Identify which cell holds the provided text, then report its (X, Y) central coordinate. 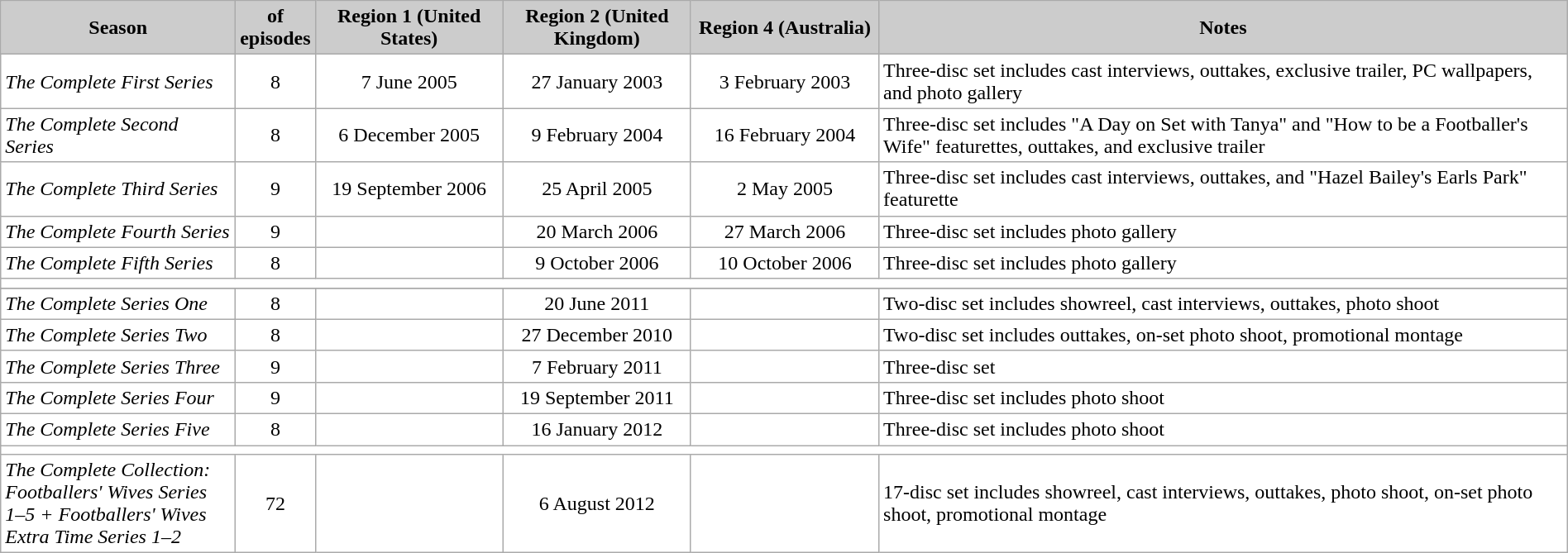
Region 1 (United States) (409, 28)
Region 2 (United Kingdom) (597, 28)
ofepisodes (275, 28)
2 May 2005 (784, 188)
Three-disc set includes "A Day on Set with Tanya" and "How to be a Footballer's Wife" featurettes, outtakes, and exclusive trailer (1224, 136)
16 February 2004 (784, 136)
10 October 2006 (784, 263)
16 January 2012 (597, 429)
3 February 2003 (784, 81)
The Complete Series Three (118, 366)
The Complete Fifth Series (118, 263)
20 June 2011 (597, 303)
7 June 2005 (409, 81)
The Complete Series Five (118, 429)
20 March 2006 (597, 231)
72 (275, 504)
The Complete Series One (118, 303)
The Complete Fourth Series (118, 231)
19 September 2006 (409, 188)
Season (118, 28)
The Complete Series Four (118, 398)
6 August 2012 (597, 504)
The Complete Second Series (118, 136)
Two-disc set includes outtakes, on-set photo shoot, promotional montage (1224, 335)
Notes (1224, 28)
9 February 2004 (597, 136)
The Complete Series Two (118, 335)
Region 4 (Australia) (784, 28)
The Complete Collection: Footballers' Wives Series 1–5 + Footballers' Wives Extra Time Series 1–2 (118, 504)
6 December 2005 (409, 136)
Three-disc set (1224, 366)
7 February 2011 (597, 366)
27 December 2010 (597, 335)
Three-disc set includes cast interviews, outtakes, exclusive trailer, PC wallpapers, and photo gallery (1224, 81)
27 January 2003 (597, 81)
19 September 2011 (597, 398)
27 March 2006 (784, 231)
9 October 2006 (597, 263)
Three-disc set includes cast interviews, outtakes, and "Hazel Bailey's Earls Park" featurette (1224, 188)
25 April 2005 (597, 188)
The Complete Third Series (118, 188)
Two-disc set includes showreel, cast interviews, outtakes, photo shoot (1224, 303)
17-disc set includes showreel, cast interviews, outtakes, photo shoot, on-set photo shoot, promotional montage (1224, 504)
The Complete First Series (118, 81)
